Locate the cell with the specified text and output its [x, y] center coordinate. 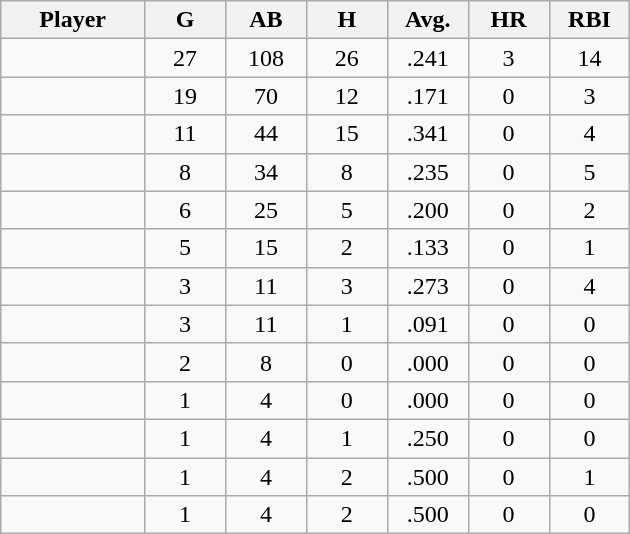
.250 [428, 438]
Player [73, 20]
RBI [590, 20]
.235 [428, 172]
108 [266, 58]
HR [508, 20]
34 [266, 172]
70 [266, 96]
Avg. [428, 20]
14 [590, 58]
44 [266, 134]
.171 [428, 96]
.133 [428, 248]
26 [346, 58]
19 [186, 96]
.273 [428, 286]
12 [346, 96]
.241 [428, 58]
25 [266, 210]
G [186, 20]
H [346, 20]
.341 [428, 134]
.200 [428, 210]
.091 [428, 324]
6 [186, 210]
27 [186, 58]
AB [266, 20]
